From the cell containing the given text, extract its center point as [X, Y] coordinate. 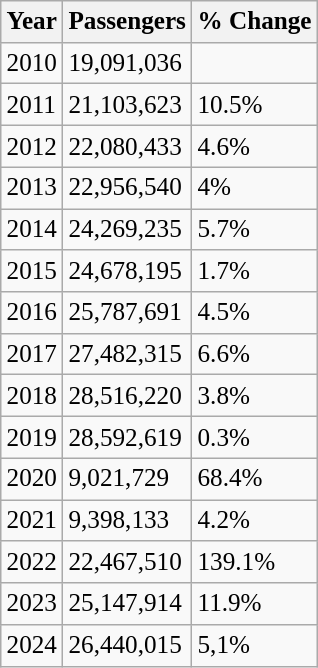
2021 [32, 520]
0.3% [255, 437]
25,787,691 [128, 313]
Passengers [128, 22]
2017 [32, 354]
139.1% [255, 562]
2024 [32, 645]
5,1% [255, 645]
4.2% [255, 520]
28,592,619 [128, 437]
4.6% [255, 146]
10.5% [255, 105]
19,091,036 [128, 63]
2022 [32, 562]
2013 [32, 188]
2011 [32, 105]
24,269,235 [128, 229]
22,956,540 [128, 188]
4% [255, 188]
25,147,914 [128, 604]
1.7% [255, 271]
2019 [32, 437]
2012 [32, 146]
4.5% [255, 313]
28,516,220 [128, 396]
68.4% [255, 479]
22,080,433 [128, 146]
2023 [32, 604]
9,021,729 [128, 479]
5.7% [255, 229]
27,482,315 [128, 354]
11.9% [255, 604]
26,440,015 [128, 645]
2015 [32, 271]
2020 [32, 479]
2010 [32, 63]
2018 [32, 396]
22,467,510 [128, 562]
2014 [32, 229]
% Change [255, 22]
Year [32, 22]
2016 [32, 313]
3.8% [255, 396]
6.6% [255, 354]
24,678,195 [128, 271]
21,103,623 [128, 105]
9,398,133 [128, 520]
